Find where the given text appears and provide that cell's center as [x, y] coordinate. 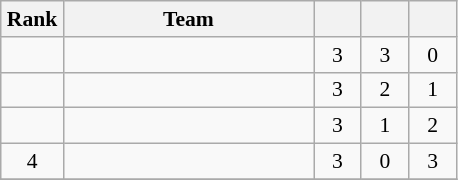
4 [32, 162]
Team [188, 19]
Rank [32, 19]
